Locate the cell with the specified text and output its [x, y] center coordinate. 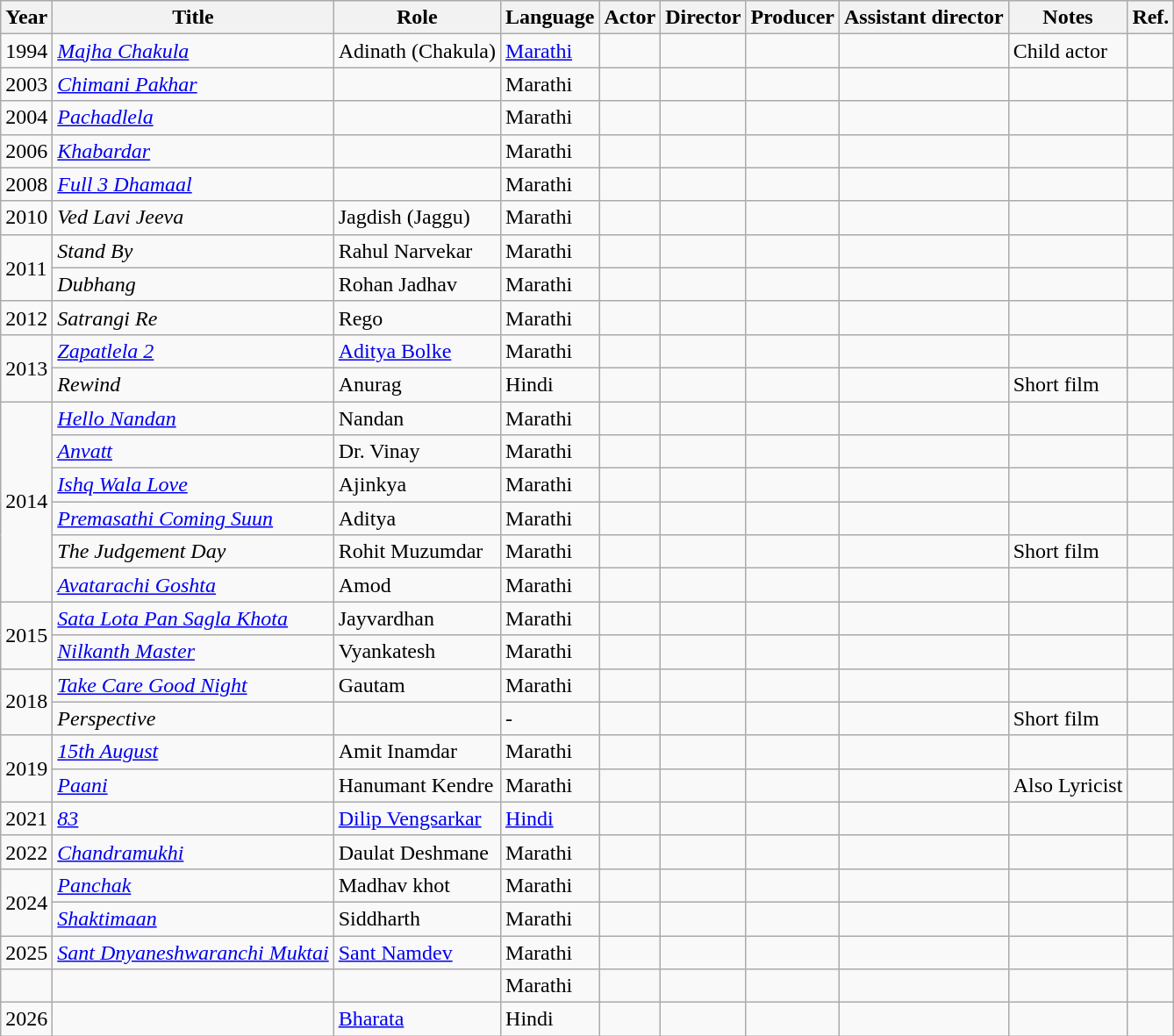
83 [193, 818]
Notes [1068, 18]
Language [550, 18]
Zapatlela 2 [193, 351]
Year [26, 18]
2024 [26, 902]
1994 [26, 51]
Premasathi Coming Suun [193, 518]
Hello Nandan [193, 418]
Sant Dnyaneshwaranchi Muktai [193, 952]
Daulat Deshmane [417, 852]
Shaktimaan [193, 918]
Siddharth [417, 918]
Rahul Narvekar [417, 251]
Actor [630, 18]
2004 [26, 118]
Majha Chakula [193, 51]
Ref. [1151, 18]
Ishq Wala Love [193, 485]
Chandramukhi [193, 852]
Hanumant Kendre [417, 785]
Panchak [193, 885]
Rohit Muzumdar [417, 552]
Dubhang [193, 284]
Avatarachi Goshta [193, 585]
2003 [26, 84]
2010 [26, 218]
Child actor [1068, 51]
The Judgement Day [193, 552]
2021 [26, 818]
Khabardar [193, 151]
Role [417, 18]
2011 [26, 268]
Satrangi Re [193, 318]
2026 [26, 1019]
2022 [26, 852]
2008 [26, 184]
Adinath (Chakula) [417, 51]
Dilip Vengsarkar [417, 818]
Nandan [417, 418]
Chimani Pakhar [193, 84]
Jayvardhan [417, 618]
Aditya Bolke [417, 351]
Rego [417, 318]
Anurag [417, 384]
2015 [26, 635]
Take Care Good Night [193, 685]
Gautam [417, 685]
Amod [417, 585]
Nilkanth Master [193, 652]
Pachadlela [193, 118]
Paani [193, 785]
2019 [26, 768]
2012 [26, 318]
Producer [793, 18]
Anvatt [193, 452]
Perspective [193, 718]
2018 [26, 702]
Aditya [417, 518]
Title [193, 18]
Rewind [193, 384]
- [550, 718]
2013 [26, 368]
Jagdish (Jaggu) [417, 218]
2025 [26, 952]
Madhav khot [417, 885]
2006 [26, 151]
Sata Lota Pan Sagla Khota [193, 618]
Also Lyricist [1068, 785]
15th August [193, 752]
Amit Inamdar [417, 752]
Ved Lavi Jeeva [193, 218]
Dr. Vinay [417, 452]
Vyankatesh [417, 652]
Stand By [193, 251]
Sant Namdev [417, 952]
Assistant director [925, 18]
Full 3 Dhamaal [193, 184]
Rohan Jadhav [417, 284]
Ajinkya [417, 485]
Bharata [417, 1019]
2014 [26, 502]
Director [704, 18]
